Provide the [x, y] coordinate of the cell's center where the given text is located.  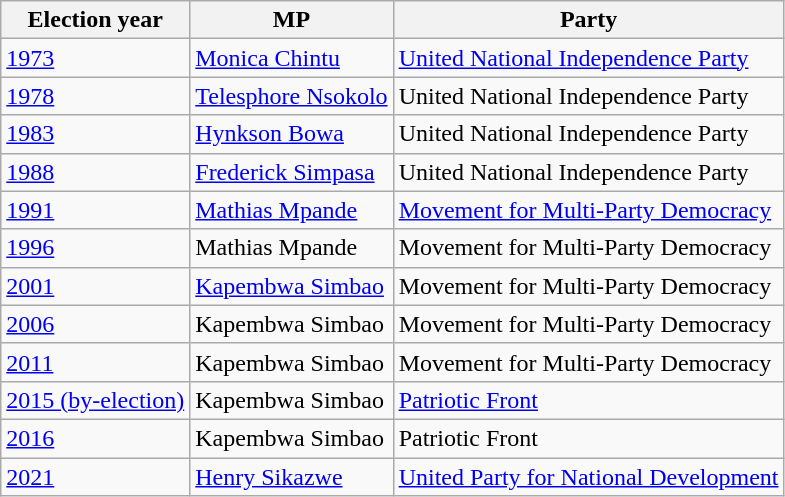
2021 [96, 477]
1988 [96, 172]
Hynkson Bowa [292, 134]
1991 [96, 210]
United Party for National Development [588, 477]
2001 [96, 286]
Election year [96, 20]
Telesphore Nsokolo [292, 96]
Henry Sikazwe [292, 477]
Monica Chintu [292, 58]
Party [588, 20]
Frederick Simpasa [292, 172]
1983 [96, 134]
1978 [96, 96]
2015 (by-election) [96, 400]
2016 [96, 438]
1973 [96, 58]
MP [292, 20]
1996 [96, 248]
2006 [96, 324]
2011 [96, 362]
